Determine the (X, Y) coordinate at the center of the cell enclosing the given text.  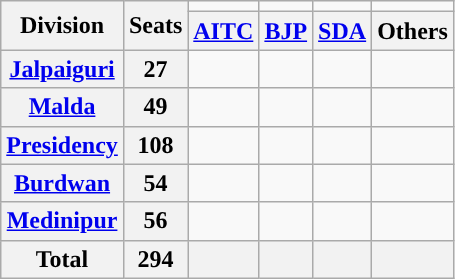
Medinipur (62, 221)
56 (155, 221)
Division (62, 26)
Presidency (62, 145)
AITC (224, 31)
BJP (286, 31)
27 (155, 69)
54 (155, 183)
Malda (62, 107)
Jalpaiguri (62, 69)
49 (155, 107)
Others (413, 31)
294 (155, 259)
Burdwan (62, 183)
Seats (155, 26)
Total (62, 259)
108 (155, 145)
SDA (342, 31)
